From the cell containing the given text, extract its center point as [X, Y] coordinate. 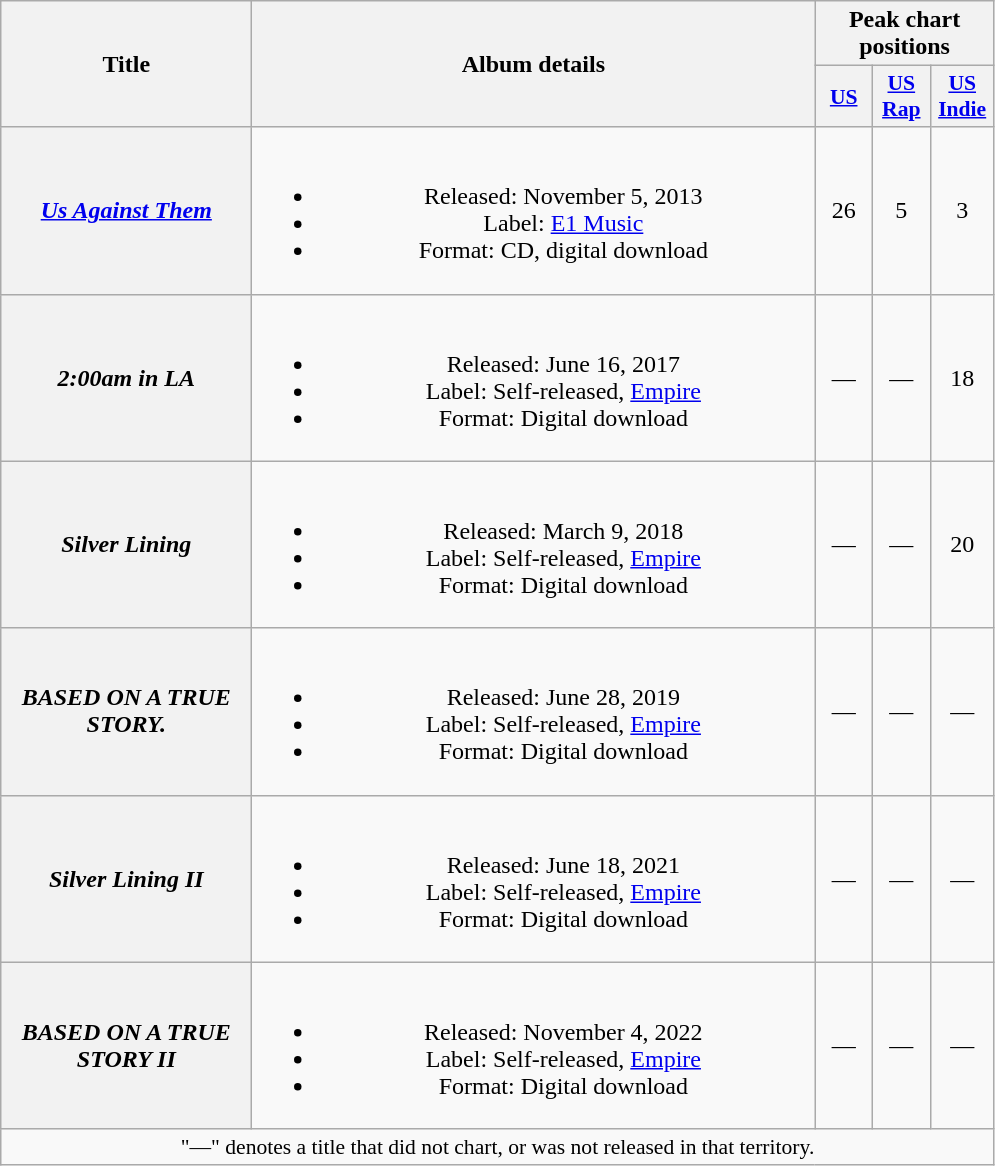
Peak chart positions [904, 34]
Silver Lining II [126, 878]
26 [844, 210]
2:00am in LA [126, 378]
Released: November 4, 2022Label: Self-released, EmpireFormat: Digital download [534, 1046]
Released: June 18, 2021Label: Self-released, EmpireFormat: Digital download [534, 878]
US [844, 96]
Released: June 16, 2017Label: Self-released, EmpireFormat: Digital download [534, 378]
3 [962, 210]
"—" denotes a title that did not chart, or was not released in that territory. [498, 1147]
US Rap [902, 96]
20 [962, 544]
BASED ON A TRUE STORY II [126, 1046]
Title [126, 64]
Album details [534, 64]
18 [962, 378]
US Indie [962, 96]
5 [902, 210]
Silver Lining [126, 544]
Released: November 5, 2013Label: E1 MusicFormat: CD, digital download [534, 210]
Released: March 9, 2018Label: Self-released, EmpireFormat: Digital download [534, 544]
BASED ON A TRUE STORY. [126, 712]
Released: June 28, 2019Label: Self-released, EmpireFormat: Digital download [534, 712]
Us Against Them [126, 210]
